Detect which cell encompasses the target text, then output its (X, Y) center coordinate. 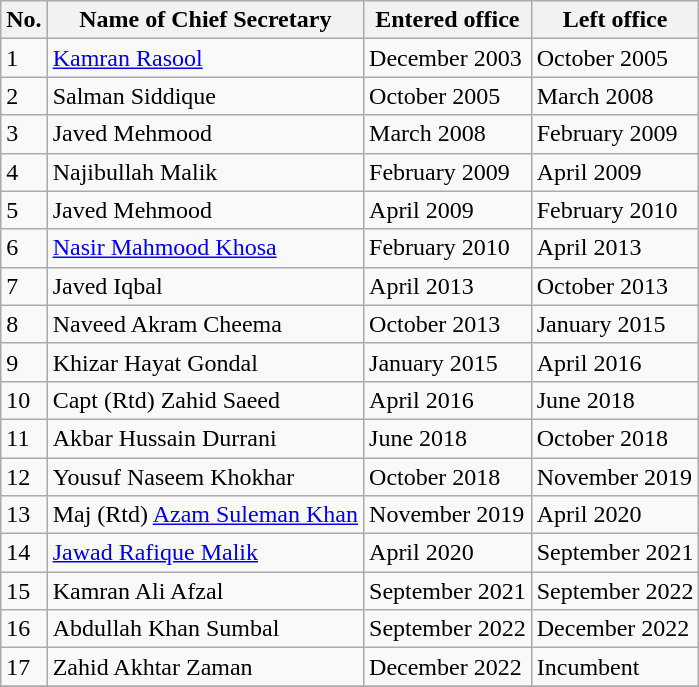
12 (24, 477)
15 (24, 591)
11 (24, 438)
16 (24, 629)
13 (24, 515)
17 (24, 667)
No. (24, 20)
1 (24, 58)
Incumbent (615, 667)
6 (24, 248)
14 (24, 553)
Naveed Akram Cheema (205, 324)
Kamran Rasool (205, 58)
7 (24, 286)
Entered office (448, 20)
3 (24, 134)
9 (24, 362)
Left office (615, 20)
Capt (Rtd) Zahid Saeed (205, 400)
Salman Siddique (205, 96)
Nasir Mahmood Khosa (205, 248)
December 2003 (448, 58)
Name of Chief Secretary (205, 20)
Maj (Rtd) Azam Suleman Khan (205, 515)
Khizar Hayat Gondal (205, 362)
Zahid Akhtar Zaman (205, 667)
10 (24, 400)
4 (24, 172)
5 (24, 210)
Najibullah Malik (205, 172)
Jawad Rafique Malik (205, 553)
Javed Iqbal (205, 286)
Akbar Hussain Durrani (205, 438)
Yousuf Naseem Khokhar (205, 477)
8 (24, 324)
2 (24, 96)
Abdullah Khan Sumbal (205, 629)
Kamran Ali Afzal (205, 591)
